For the text-containing cell, return its midpoint in (x, y) coordinate format. 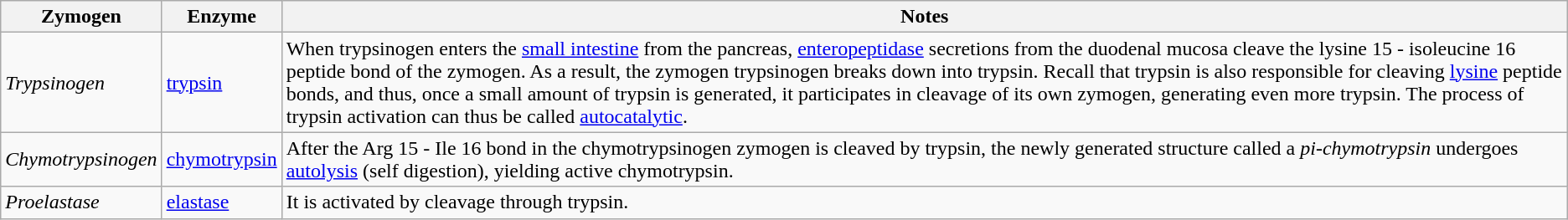
Proelastase (81, 202)
elastase (221, 202)
chymotrypsin (221, 159)
Zymogen (81, 17)
Chymotrypsinogen (81, 159)
Trypsinogen (81, 82)
trypsin (221, 82)
It is activated by cleavage through trypsin. (925, 202)
Notes (925, 17)
Enzyme (221, 17)
